Detect which cell encompasses the target text, then output its [x, y] center coordinate. 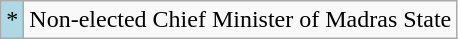
Non-elected Chief Minister of Madras State [240, 20]
* [12, 20]
